Locate the cell with the specified text and output its [x, y] center coordinate. 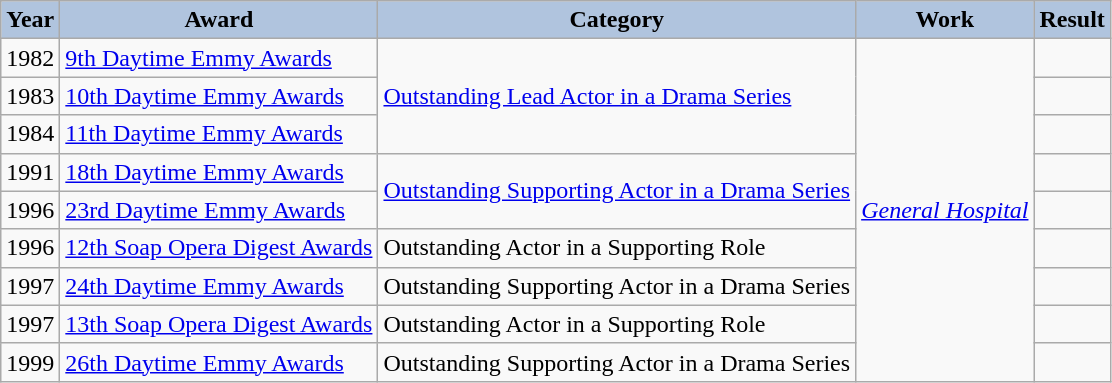
General Hospital [945, 210]
Work [945, 20]
Category [617, 20]
13th Soap Opera Digest Awards [219, 324]
1991 [30, 172]
1982 [30, 58]
12th Soap Opera Digest Awards [219, 248]
11th Daytime Emmy Awards [219, 134]
26th Daytime Emmy Awards [219, 362]
Result [1072, 20]
1984 [30, 134]
23rd Daytime Emmy Awards [219, 210]
Award [219, 20]
18th Daytime Emmy Awards [219, 172]
1999 [30, 362]
Year [30, 20]
10th Daytime Emmy Awards [219, 96]
Outstanding Lead Actor in a Drama Series [617, 96]
9th Daytime Emmy Awards [219, 58]
1983 [30, 96]
24th Daytime Emmy Awards [219, 286]
